Extract the [X, Y] coordinate from the center of the cell holding the provided text.  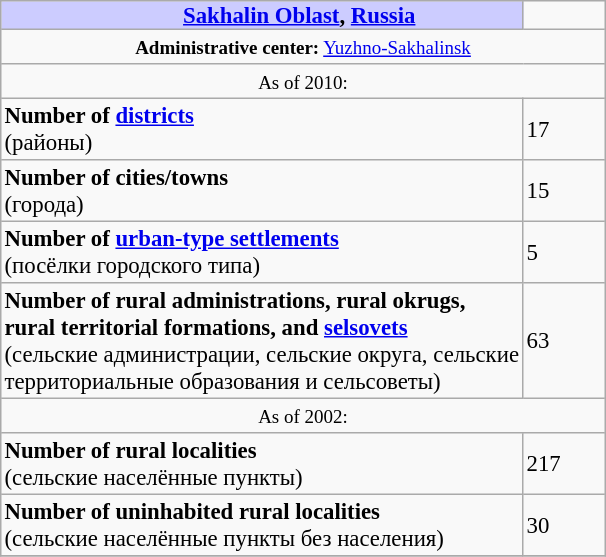
Number of uninhabited rural localities(сельские населённые пункты без населения) [262, 525]
5 [564, 252]
Number of urban-type settlements(посёлки городского типа) [262, 252]
63 [564, 341]
217 [564, 464]
15 [564, 191]
30 [564, 525]
17 [564, 129]
Number of districts(районы) [262, 129]
Number of cities/towns(города) [262, 191]
As of 2002: [303, 415]
Administrative center: Yuzhno-Sakhalinsk [303, 46]
Sakhalin Oblast, Russia [262, 15]
Number of rural localities(сельские населённые пункты) [262, 464]
As of 2010: [303, 81]
